Find where the given text appears and provide that cell's center as (x, y) coordinate. 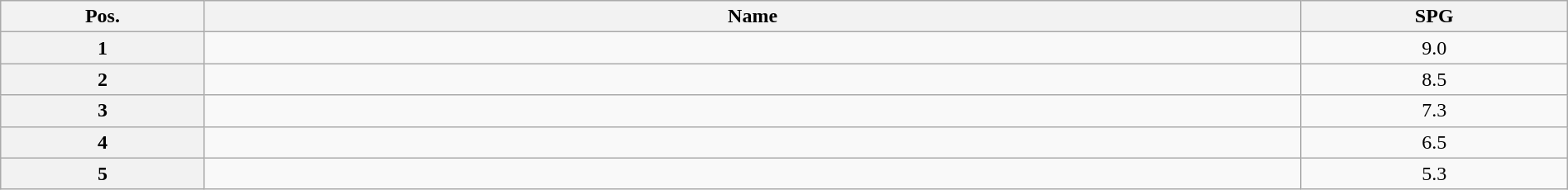
4 (103, 142)
5.3 (1434, 173)
Pos. (103, 17)
7.3 (1434, 111)
3 (103, 111)
9.0 (1434, 48)
Name (753, 17)
2 (103, 79)
1 (103, 48)
SPG (1434, 17)
8.5 (1434, 79)
6.5 (1434, 142)
5 (103, 173)
